Output the [x, y] coordinate of the center of the cell containing the given text.  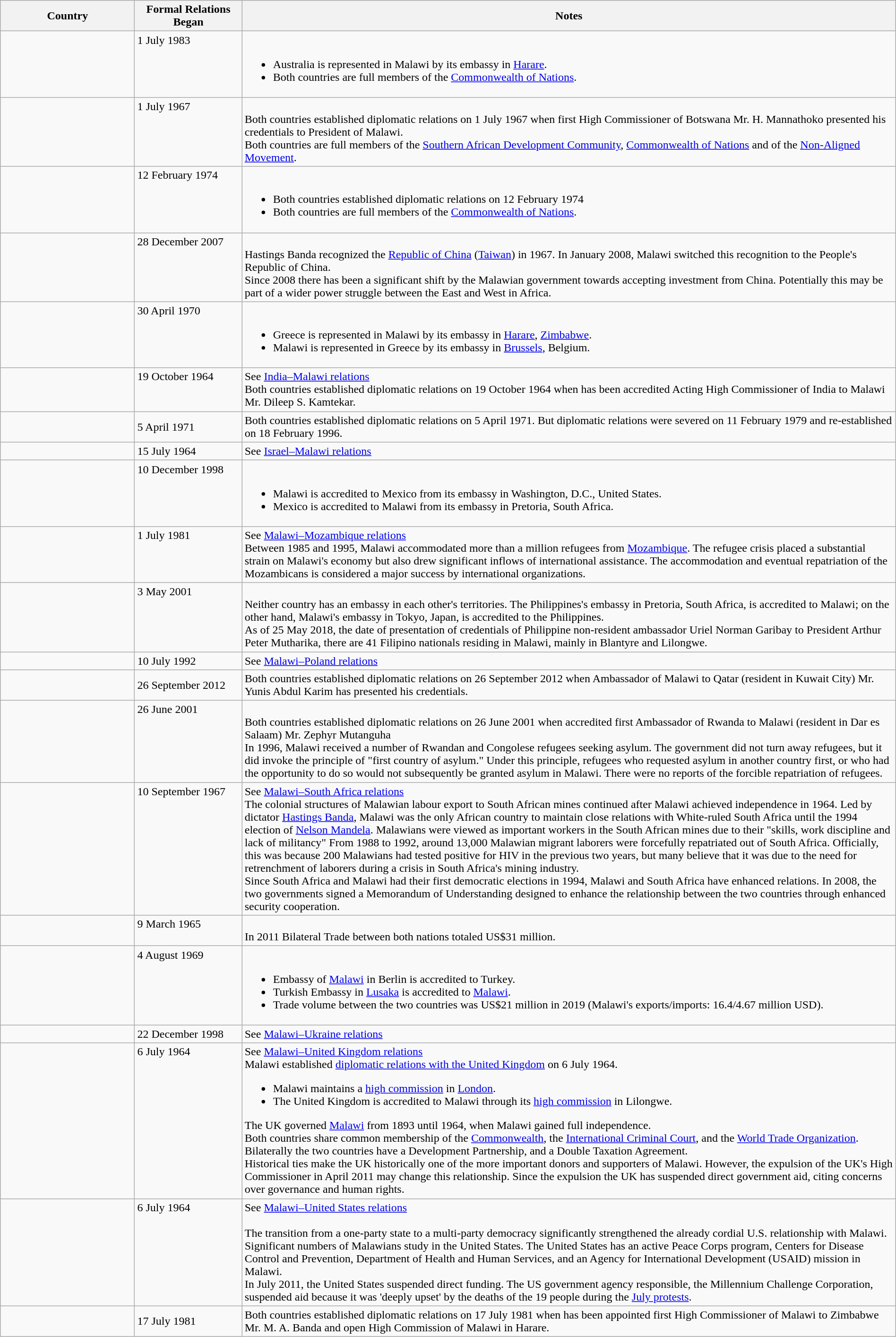
10 July 1992 [188, 660]
12 February 1974 [188, 200]
3 May 2001 [188, 617]
In 2011 Bilateral Trade between both nations totaled US$31 million. [569, 930]
9 March 1965 [188, 930]
4 August 1969 [188, 985]
26 June 2001 [188, 741]
Both countries established diplomatic relations on 12 February 1974Both countries are full members of the Commonwealth of Nations. [569, 200]
17 July 1981 [188, 1321]
28 December 2007 [188, 267]
30 April 1970 [188, 335]
10 December 1998 [188, 493]
Australia is represented in Malawi by its embassy in Harare.Both countries are full members of the Commonwealth of Nations. [569, 64]
1 July 1967 [188, 132]
Country [68, 16]
5 April 1971 [188, 426]
See Malawi–Poland relations [569, 660]
Notes [569, 16]
26 September 2012 [188, 686]
Formal Relations Began [188, 16]
See Israel–Malawi relations [569, 451]
Greece is represented in Malawi by its embassy in Harare, Zimbabwe.Malawi is represented in Greece by its embassy in Brussels, Belgium. [569, 335]
19 October 1964 [188, 390]
1 July 1981 [188, 554]
15 July 1964 [188, 451]
1 July 1983 [188, 64]
See Malawi–Ukraine relations [569, 1034]
22 December 1998 [188, 1034]
10 September 1967 [188, 849]
